Provide the [X, Y] coordinate of the cell's center where the given text is located.  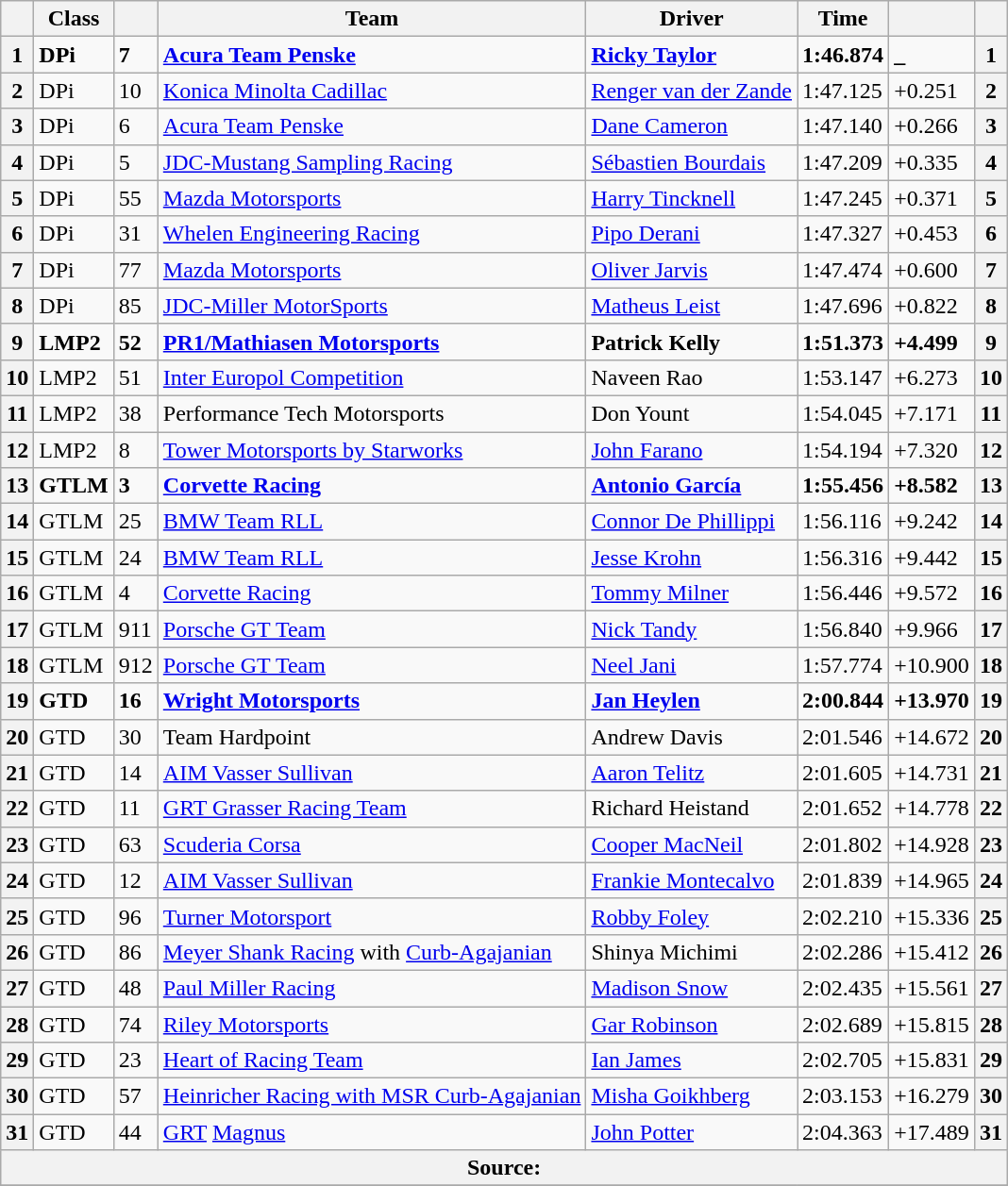
1:57.774 [844, 665]
Pipo Derani [692, 234]
2:01.652 [844, 809]
+15.336 [932, 916]
Jan Heylen [692, 701]
Driver [692, 19]
Frankie Montecalvo [692, 880]
+0.335 [932, 162]
2:01.839 [844, 880]
Riley Motorsports [372, 1024]
Jesse Krohn [692, 558]
Nick Tandy [692, 629]
+14.672 [932, 737]
48 [136, 988]
JDC-Mustang Sampling Racing [372, 162]
+0.600 [932, 270]
+15.412 [932, 952]
57 [136, 1096]
GRT Magnus [372, 1132]
Team Hardpoint [372, 737]
+9.572 [932, 593]
+0.822 [932, 306]
1:53.147 [844, 377]
Heart of Racing Team [372, 1061]
51 [136, 377]
Misha Goikhberg [692, 1096]
+7.320 [932, 450]
1:47.140 [844, 126]
+13.970 [932, 701]
911 [136, 629]
2:01.546 [844, 737]
38 [136, 413]
2:02.435 [844, 988]
1:47.245 [844, 198]
86 [136, 952]
Inter Europol Competition [372, 377]
Matheus Leist [692, 306]
Connor De Phillippi [692, 522]
+14.965 [932, 880]
Don Yount [692, 413]
+9.442 [932, 558]
Renger van der Zande [692, 91]
2:00.844 [844, 701]
Wright Motorsports [372, 701]
Ricky Taylor [692, 55]
2:02.210 [844, 916]
Gar Robinson [692, 1024]
GRT Grasser Racing Team [372, 809]
+0.266 [932, 126]
2:01.605 [844, 773]
52 [136, 342]
1:55.456 [844, 486]
1:54.194 [844, 450]
+15.831 [932, 1061]
1:47.696 [844, 306]
+15.561 [932, 988]
63 [136, 844]
1:56.840 [844, 629]
1:47.327 [844, 234]
1:47.474 [844, 270]
55 [136, 198]
85 [136, 306]
Team [372, 19]
Naveen Rao [692, 377]
+9.242 [932, 522]
Cooper MacNeil [692, 844]
Tommy Milner [692, 593]
Time [844, 19]
2:03.153 [844, 1096]
+14.778 [932, 809]
44 [136, 1132]
Shinya Michimi [692, 952]
1:56.446 [844, 593]
Tower Motorsports by Starworks [372, 450]
Heinricher Racing with MSR Curb-Agajanian [372, 1096]
Scuderia Corsa [372, 844]
96 [136, 916]
2:02.705 [844, 1061]
Richard Heistand [692, 809]
912 [136, 665]
Meyer Shank Racing with Curb-Agajanian [372, 952]
+0.251 [932, 91]
+16.279 [932, 1096]
Oliver Jarvis [692, 270]
Antonio García [692, 486]
1:47.125 [844, 91]
Robby Foley [692, 916]
+0.371 [932, 198]
2:02.689 [844, 1024]
1:56.316 [844, 558]
77 [136, 270]
+4.499 [932, 342]
1:56.116 [844, 522]
Turner Motorsport [372, 916]
Source: [504, 1168]
John Farano [692, 450]
+15.815 [932, 1024]
Performance Tech Motorsports [372, 413]
+17.489 [932, 1132]
Paul Miller Racing [372, 988]
Ian James [692, 1061]
Dane Cameron [692, 126]
74 [136, 1024]
+6.273 [932, 377]
+10.900 [932, 665]
JDC-Miller MotorSports [372, 306]
John Potter [692, 1132]
2:01.802 [844, 844]
Madison Snow [692, 988]
2:02.286 [844, 952]
1:47.209 [844, 162]
Andrew Davis [692, 737]
2:04.363 [844, 1132]
Harry Tincknell [692, 198]
+9.966 [932, 629]
Whelen Engineering Racing [372, 234]
+14.928 [932, 844]
Patrick Kelly [692, 342]
_ [932, 55]
+14.731 [932, 773]
Neel Jani [692, 665]
1:51.373 [844, 342]
Konica Minolta Cadillac [372, 91]
1:46.874 [844, 55]
PR1/Mathiasen Motorsports [372, 342]
+7.171 [932, 413]
+0.453 [932, 234]
Sébastien Bourdais [692, 162]
Aaron Telitz [692, 773]
+8.582 [932, 486]
1:54.045 [844, 413]
Class [74, 19]
